Determine the [x, y] coordinate at the center of the cell enclosing the given text.  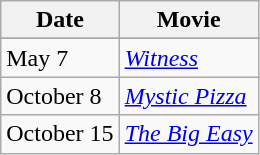
October 8 [60, 96]
Mystic Pizza [188, 96]
May 7 [60, 58]
October 15 [60, 134]
The Big Easy [188, 134]
Date [60, 20]
Witness [188, 58]
Movie [188, 20]
